Locate the cell with the specified text and output its (x, y) center coordinate. 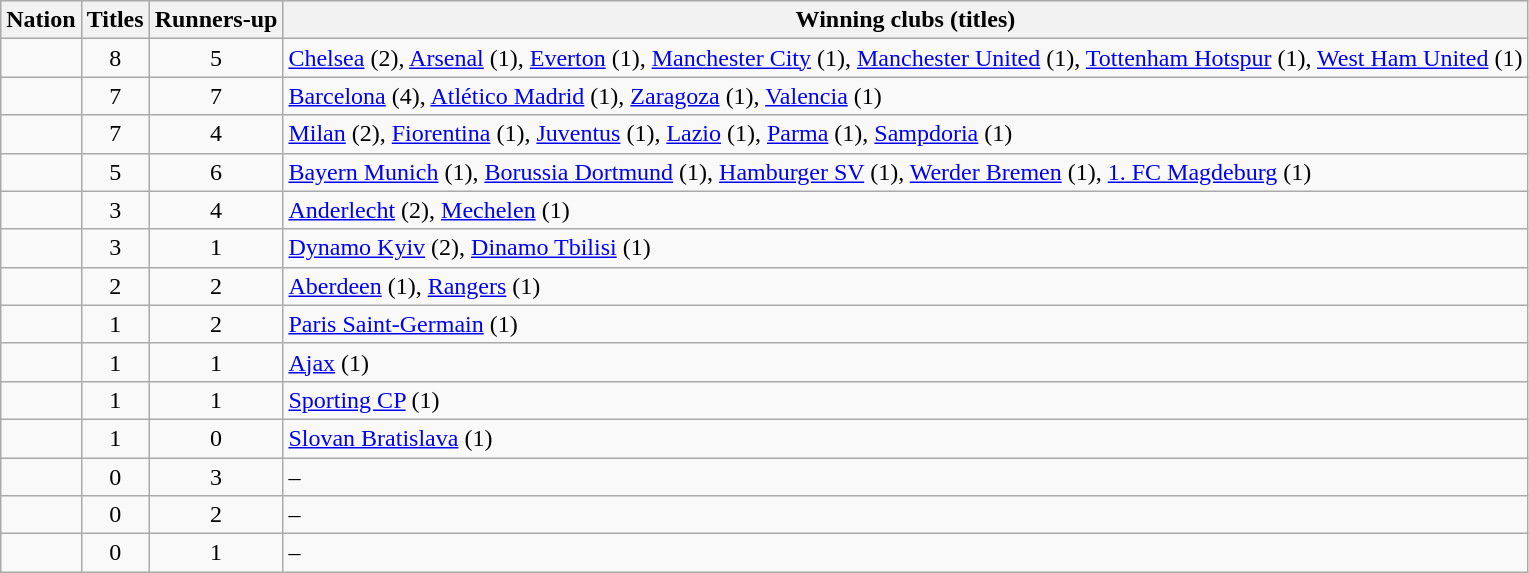
Slovan Bratislava (1) (906, 438)
Chelsea (2), Arsenal (1), Everton (1), Manchester City (1), Manchester United (1), Tottenham Hotspur (1), West Ham United (1) (906, 58)
Aberdeen (1), Rangers (1) (906, 286)
Ajax (1) (906, 362)
Sporting CP (1) (906, 400)
Runners-up (216, 20)
Bayern Munich (1), Borussia Dortmund (1), Hamburger SV (1), Werder Bremen (1), 1. FC Magdeburg (1) (906, 172)
8 (115, 58)
Anderlecht (2), Mechelen (1) (906, 210)
6 (216, 172)
Milan (2), Fiorentina (1), Juventus (1), Lazio (1), Parma (1), Sampdoria (1) (906, 134)
Winning clubs (titles) (906, 20)
Dynamo Kyiv (2), Dinamo Tbilisi (1) (906, 248)
Barcelona (4), Atlético Madrid (1), Zaragoza (1), Valencia (1) (906, 96)
Paris Saint-Germain (1) (906, 324)
Nation (41, 20)
Titles (115, 20)
